Pinpoint the cell where the given text exists, returning its (x, y) midpoint coordinate. 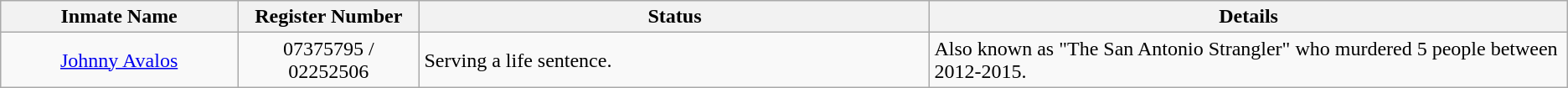
Status (675, 17)
Register Number (328, 17)
07375795 / 02252506 (328, 60)
Inmate Name (119, 17)
Also known as "The San Antonio Strangler" who murdered 5 people between 2012-2015. (1248, 60)
Serving a life sentence. (675, 60)
Details (1248, 17)
Johnny Avalos (119, 60)
